Identify which cell holds the provided text, then report its [X, Y] central coordinate. 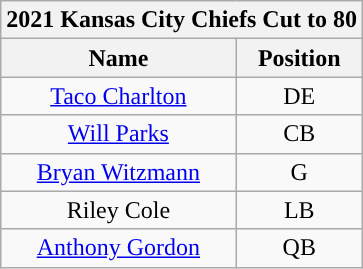
Will Parks [118, 134]
2021 Kansas City Chiefs Cut to 80 [182, 20]
Position [299, 58]
Name [118, 58]
LB [299, 210]
QB [299, 248]
Bryan Witzmann [118, 172]
DE [299, 96]
Riley Cole [118, 210]
G [299, 172]
CB [299, 134]
Taco Charlton [118, 96]
Anthony Gordon [118, 248]
